Return the [X, Y] coordinate for the center point of the cell that contains the specified text.  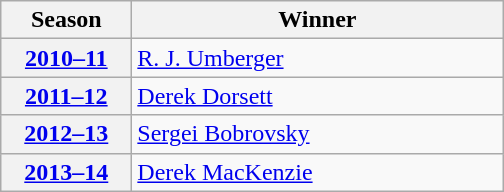
Season [66, 20]
2011–12 [66, 96]
Sergei Bobrovsky [318, 134]
2010–11 [66, 58]
Derek MacKenzie [318, 172]
Derek Dorsett [318, 96]
2013–14 [66, 172]
R. J. Umberger [318, 58]
Winner [318, 20]
2012–13 [66, 134]
